Determine the [X, Y] coordinate at the center of the cell enclosing the given text.  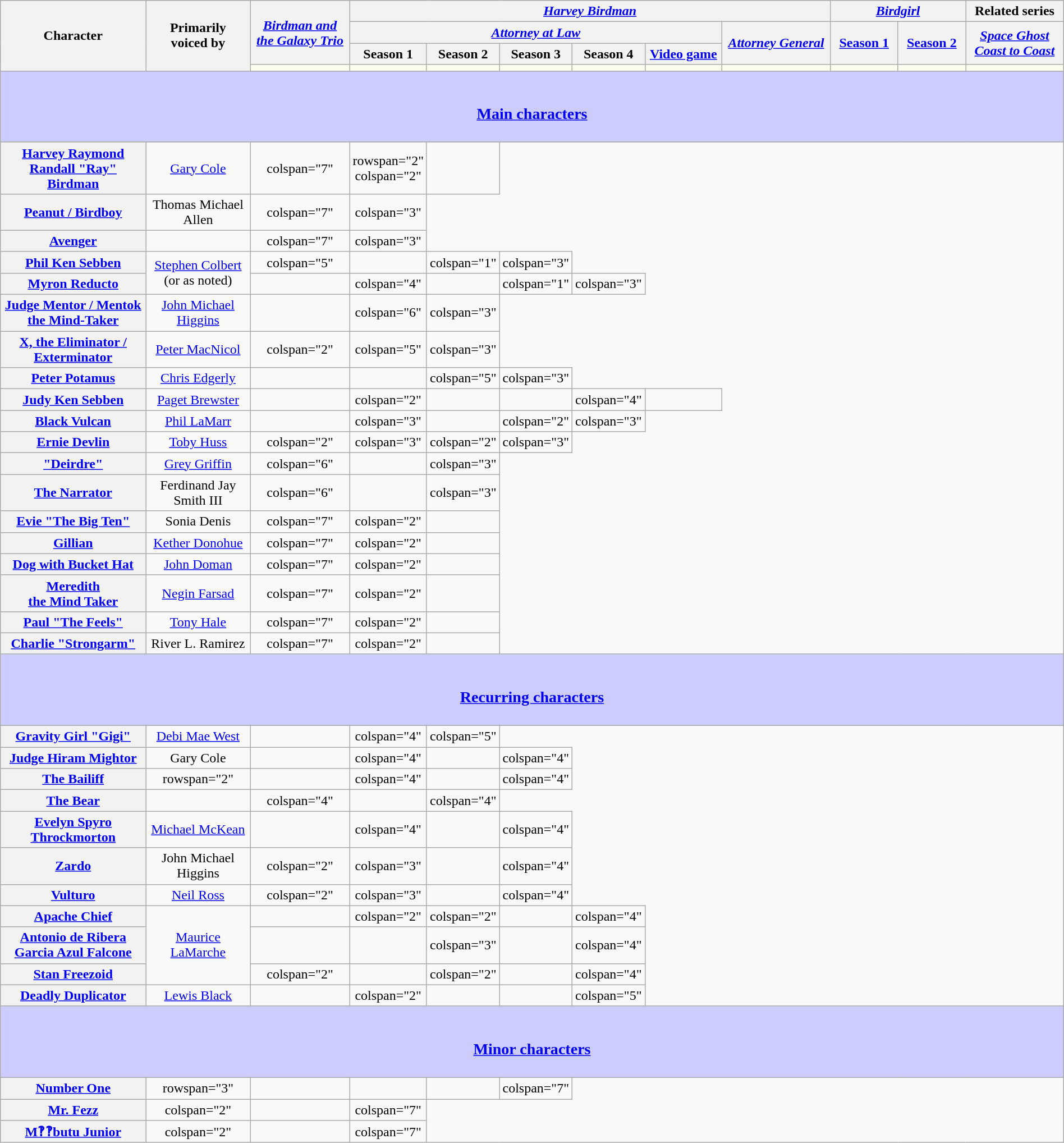
Black Vulcan [73, 421]
Neil Ross [198, 895]
Gillian [73, 543]
Primarilyvoiced by [198, 36]
Vulturo [73, 895]
Maurice LaMarche [198, 945]
The Bailiff [73, 779]
Attorney at Law [536, 33]
Peanut / Birdboy [73, 212]
Evie "The Big Ten" [73, 522]
Space GhostCoast to Coast [1015, 43]
rowspan="2" colspan="2" [388, 168]
Merediththe Mind Taker [73, 593]
Evelyn Spyro Throckmorton [73, 830]
Phil Ken Sebben [73, 262]
Stan Freezoid [73, 974]
Harvey Raymond Randall "Ray" Birdman [73, 168]
Negin Farsad [198, 593]
Season 4 [608, 54]
The Bear [73, 801]
Avenger [73, 241]
Main characters [532, 107]
Phil LaMarr [198, 421]
Birdman and the Galaxy Trio [300, 33]
Attorney General [777, 43]
Chris Edgerly [198, 378]
Birdgirl [898, 11]
M‽‽butu Junior [73, 1132]
Ernie Devlin [73, 442]
rowspan="2" [198, 779]
Number One [73, 1089]
Michael McKean [198, 830]
Toby Huss [198, 442]
Tony Hale [198, 622]
Myron Reducto [73, 284]
rowspan="3" [198, 1089]
Apache Chief [73, 916]
Charlie "Strongarm" [73, 643]
Character [73, 36]
Peter Potamus [73, 378]
Judy Ken Sebben [73, 400]
Mr. Fezz [73, 1110]
Related series [1015, 11]
Kether Donohue [198, 543]
Dog with Bucket Hat [73, 564]
Zardo [73, 866]
X, the Eliminator / Exterminator [73, 349]
Paget Brewster [198, 400]
Peter MacNicol [198, 349]
Grey Griffin [198, 464]
Season 3 [536, 54]
Gravity Girl "Gigi" [73, 737]
Antonio de Ribera Garcia Azul Falcone [73, 945]
Judge Hiram Mightor [73, 758]
Sonia Denis [198, 522]
Deadly Duplicator [73, 995]
Minor characters [532, 1042]
Harvey Birdman [590, 11]
"Deirdre" [73, 464]
Recurring characters [532, 689]
Video game [684, 54]
Paul "The Feels" [73, 622]
Stephen Colbert(or as noted) [198, 273]
The Narrator [73, 493]
Judge Mentor / Mentok the Mind-Taker [73, 313]
Thomas Michael Allen [198, 212]
Debi Mae West [198, 737]
River L. Ramirez [198, 643]
Lewis Black [198, 995]
Ferdinand Jay Smith III [198, 493]
John Doman [198, 564]
